Find where the given text appears and provide that cell's center as [x, y] coordinate. 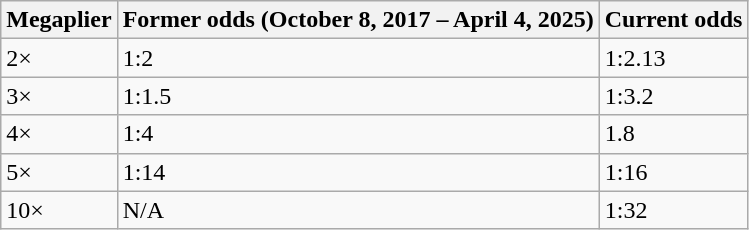
Former odds (October 8, 2017 – April 4, 2025) [358, 20]
4× [59, 134]
1:2.13 [674, 58]
1:4 [358, 134]
1:32 [674, 210]
1:1.5 [358, 96]
1:14 [358, 172]
10× [59, 210]
5× [59, 172]
N/A [358, 210]
1.8 [674, 134]
Current odds [674, 20]
1:3.2 [674, 96]
Megaplier [59, 20]
1:16 [674, 172]
1:2 [358, 58]
2× [59, 58]
3× [59, 96]
